From the cell containing the given text, extract its center point as [x, y] coordinate. 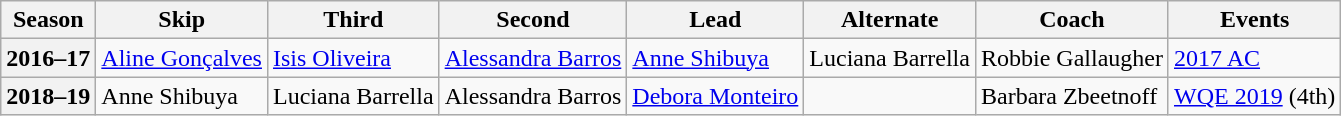
2017 AC [1254, 58]
Second [533, 20]
Debora Monteiro [716, 96]
2018–19 [48, 96]
Barbara Zbeetnoff [1072, 96]
Coach [1072, 20]
Events [1254, 20]
Isis Oliveira [353, 58]
Aline Gonçalves [182, 58]
Lead [716, 20]
Season [48, 20]
Skip [182, 20]
Third [353, 20]
Robbie Gallaugher [1072, 58]
WQE 2019 (4th) [1254, 96]
Alternate [890, 20]
2016–17 [48, 58]
